Pinpoint the cell where the given text exists, returning its [x, y] midpoint coordinate. 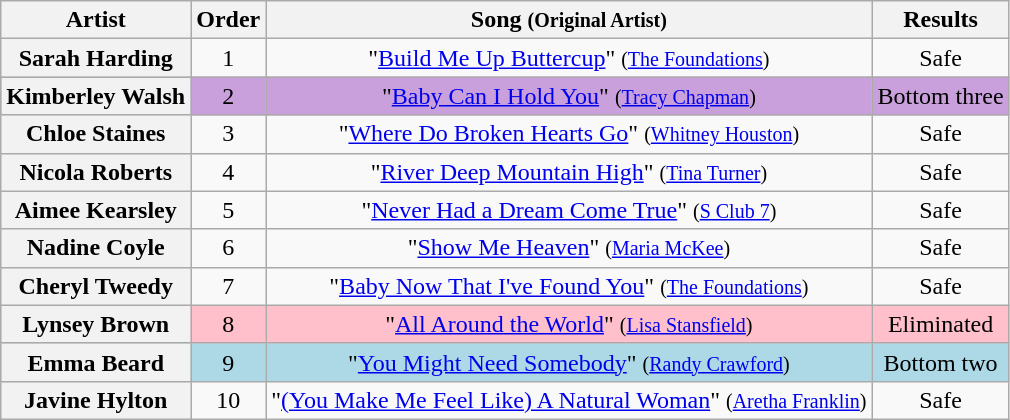
6 [228, 248]
1 [228, 58]
Nadine Coyle [96, 248]
"Never Had a Dream Come True" (S Club 7) [569, 210]
Kimberley Walsh [96, 96]
10 [228, 400]
9 [228, 362]
Nicola Roberts [96, 172]
"Show Me Heaven" (Maria McKee) [569, 248]
"Baby Can I Hold You" (Tracy Chapman) [569, 96]
Cheryl Tweedy [96, 286]
"Where Do Broken Hearts Go" (Whitney Houston) [569, 134]
Song (Original Artist) [569, 20]
Results [940, 20]
Aimee Kearsley [96, 210]
2 [228, 96]
"Baby Now That I've Found You" (The Foundations) [569, 286]
Bottom two [940, 362]
7 [228, 286]
Order [228, 20]
"You Might Need Somebody" (Randy Crawford) [569, 362]
"Build Me Up Buttercup" (The Foundations) [569, 58]
Javine Hylton [96, 400]
Lynsey Brown [96, 324]
"River Deep Mountain High" (Tina Turner) [569, 172]
"(You Make Me Feel Like) A Natural Woman" (Aretha Franklin) [569, 400]
4 [228, 172]
Artist [96, 20]
3 [228, 134]
5 [228, 210]
Eliminated [940, 324]
Emma Beard [96, 362]
Sarah Harding [96, 58]
Chloe Staines [96, 134]
Bottom three [940, 96]
"All Around the World" (Lisa Stansfield) [569, 324]
8 [228, 324]
